Identify which cell holds the provided text, then report its (x, y) central coordinate. 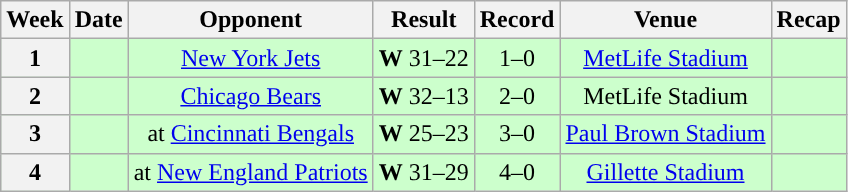
Record (517, 20)
Recap (808, 20)
Paul Brown Stadium (666, 134)
Result (424, 20)
Opponent (250, 20)
Gillette Stadium (666, 172)
at New England Patriots (250, 172)
W 25–23 (424, 134)
W 32–13 (424, 96)
3–0 (517, 134)
4 (35, 172)
Venue (666, 20)
1–0 (517, 58)
4–0 (517, 172)
Chicago Bears (250, 96)
New York Jets (250, 58)
Week (35, 20)
3 (35, 134)
Date (98, 20)
1 (35, 58)
2 (35, 96)
at Cincinnati Bengals (250, 134)
2–0 (517, 96)
W 31–29 (424, 172)
W 31–22 (424, 58)
